Locate the cell with the specified text and output its [X, Y] center coordinate. 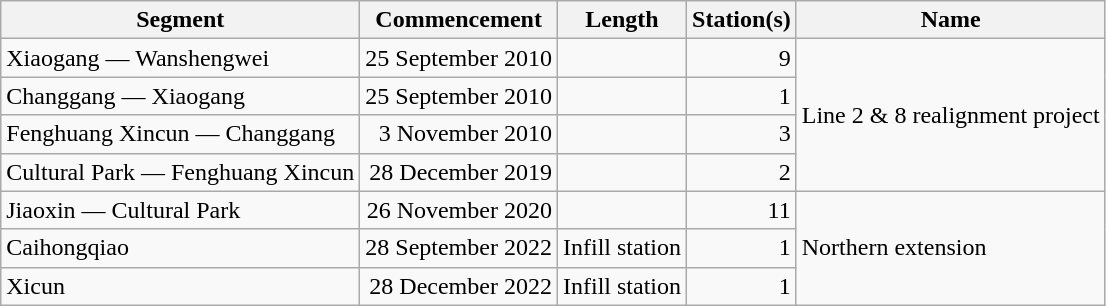
3 [742, 134]
26 November 2020 [459, 210]
Cultural Park — Fenghuang Xincun [180, 172]
Xicun [180, 286]
11 [742, 210]
Fenghuang Xincun — Changgang [180, 134]
Jiaoxin — Cultural Park [180, 210]
Line 2 & 8 realignment project [950, 115]
Commencement [459, 20]
Xiaogang — Wanshengwei [180, 58]
2 [742, 172]
Caihongqiao [180, 248]
3 November 2010 [459, 134]
28 September 2022 [459, 248]
28 December 2019 [459, 172]
Length [622, 20]
Changgang — Xiaogang [180, 96]
Northern extension [950, 248]
Name [950, 20]
Segment [180, 20]
28 December 2022 [459, 286]
9 [742, 58]
Station(s) [742, 20]
